Output the (x, y) coordinate of the center of the cell containing the given text.  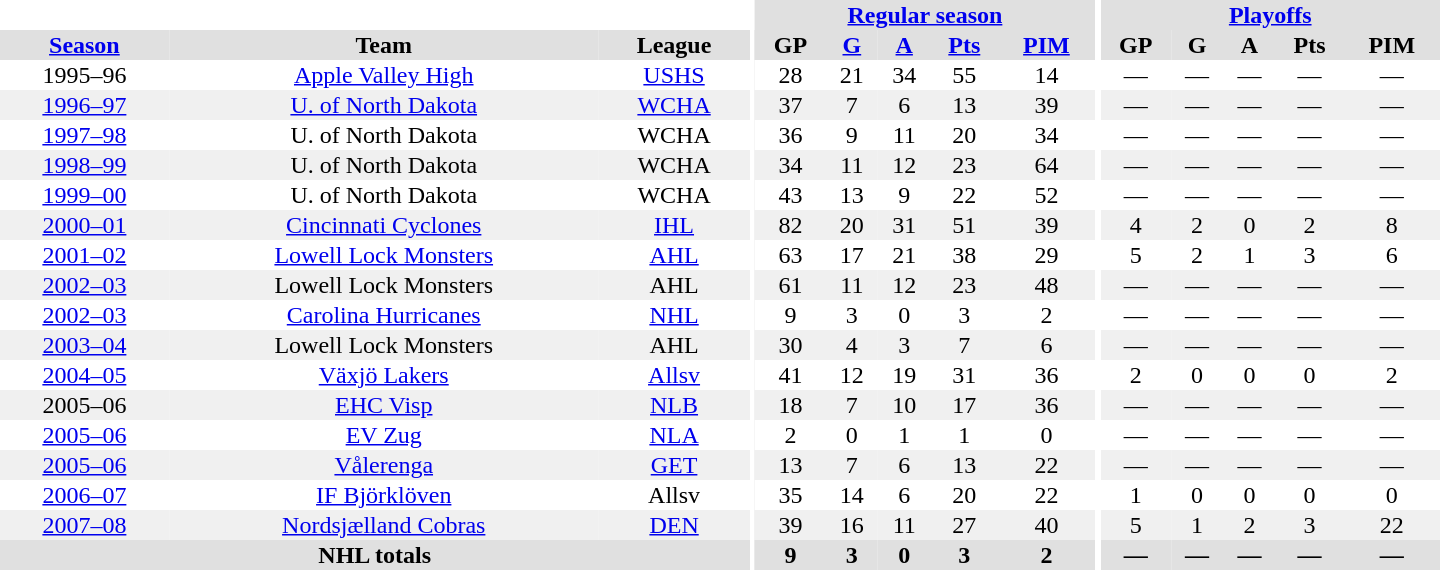
USHS (674, 75)
NHL (674, 315)
Team (384, 45)
Season (84, 45)
Apple Valley High (384, 75)
Playoffs (1270, 15)
61 (790, 285)
NLA (674, 435)
Växjö Lakers (384, 375)
2007–08 (84, 525)
27 (964, 525)
37 (790, 105)
63 (790, 255)
EHC Visp (384, 405)
1995–96 (84, 75)
GET (674, 465)
Regular season (924, 15)
NHL totals (374, 555)
EV Zug (384, 435)
43 (790, 195)
16 (852, 525)
48 (1046, 285)
IHL (674, 225)
64 (1046, 165)
Nordsjælland Cobras (384, 525)
10 (904, 405)
41 (790, 375)
2001–02 (84, 255)
League (674, 45)
1997–98 (84, 135)
19 (904, 375)
1998–99 (84, 165)
2004–05 (84, 375)
IF Björklöven (384, 495)
28 (790, 75)
2000–01 (84, 225)
1996–97 (84, 105)
Cincinnati Cyclones (384, 225)
1999–00 (84, 195)
DEN (674, 525)
55 (964, 75)
52 (1046, 195)
35 (790, 495)
8 (1392, 225)
2003–04 (84, 345)
Carolina Hurricanes (384, 315)
30 (790, 345)
38 (964, 255)
2006–07 (84, 495)
51 (964, 225)
29 (1046, 255)
NLB (674, 405)
40 (1046, 525)
82 (790, 225)
Vålerenga (384, 465)
18 (790, 405)
